Search for the cell housing the specified text and yield its [x, y] center coordinate. 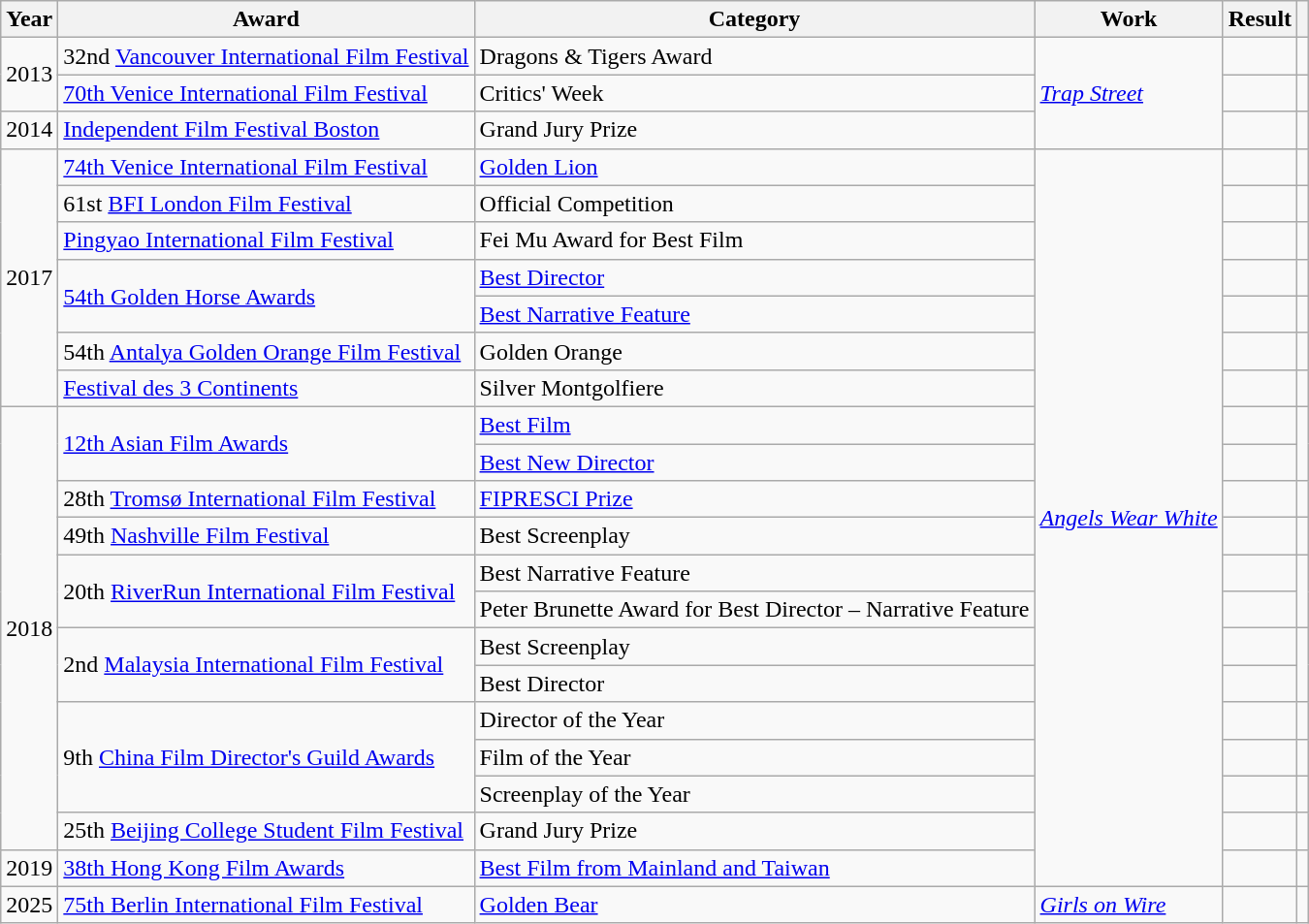
70th Venice International Film Festival [266, 93]
Girls on Wire [1129, 905]
61st BFI London Film Festival [266, 204]
Dragons & Tigers Award [754, 56]
25th Beijing College Student Film Festival [266, 831]
2013 [29, 75]
Angels Wear White [1129, 518]
54th Antalya Golden Orange Film Festival [266, 351]
Golden Orange [754, 351]
2014 [29, 130]
74th Venice International Film Festival [266, 167]
Best New Director [754, 462]
Fei Mu Award for Best Film [754, 240]
49th Nashville Film Festival [266, 536]
Best Film from Mainland and Taiwan [754, 868]
Critics' Week [754, 93]
54th Golden Horse Awards [266, 296]
Official Competition [754, 204]
Screenplay of the Year [754, 794]
Best Film [754, 425]
Golden Bear [754, 905]
38th Hong Kong Film Awards [266, 868]
Silver Montgolfiere [754, 388]
Director of the Year [754, 720]
Golden Lion [754, 167]
Pingyao International Film Festival [266, 240]
2017 [29, 277]
32nd Vancouver International Film Festival [266, 56]
Trap Street [1129, 93]
Category [754, 19]
2025 [29, 905]
Peter Brunette Award for Best Director – Narrative Feature [754, 610]
Result [1260, 19]
2018 [29, 628]
Year [29, 19]
75th Berlin International Film Festival [266, 905]
20th RiverRun International Film Festival [266, 591]
12th Asian Film Awards [266, 443]
2019 [29, 868]
Award [266, 19]
FIPRESCI Prize [754, 499]
Work [1129, 19]
28th Tromsø International Film Festival [266, 499]
Independent Film Festival Boston [266, 130]
Festival des 3 Continents [266, 388]
2nd Malaysia International Film Festival [266, 665]
9th China Film Director's Guild Awards [266, 757]
Film of the Year [754, 757]
